Pinpoint the cell where the given text exists, returning its [X, Y] midpoint coordinate. 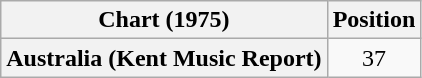
37 [374, 58]
Position [374, 20]
Australia (Kent Music Report) [164, 58]
Chart (1975) [164, 20]
